Pinpoint the cell where the given text exists, returning its [X, Y] midpoint coordinate. 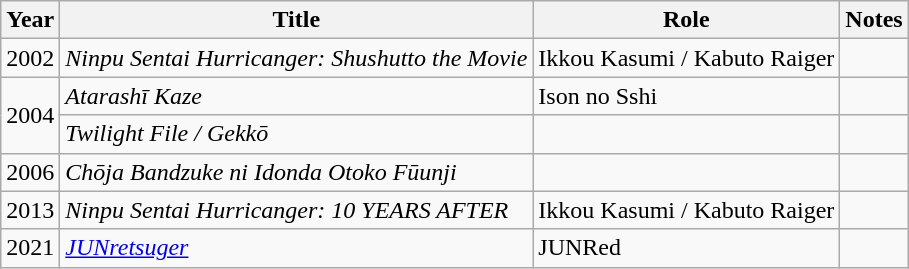
JUNretsuger [296, 248]
Ison no Sshi [686, 96]
Role [686, 20]
Year [30, 20]
JUNRed [686, 248]
Chōja Bandzuke ni Idonda Otoko Fūunji [296, 172]
Notes [874, 20]
2002 [30, 58]
Title [296, 20]
2006 [30, 172]
2004 [30, 115]
Twilight File / Gekkō [296, 134]
Ninpu Sentai Hurricanger: 10 YEARS AFTER [296, 210]
Atarashī Kaze [296, 96]
2013 [30, 210]
Ninpu Sentai Hurricanger: Shushutto the Movie [296, 58]
2021 [30, 248]
